Return (X, Y) of the center of cell containing provided text 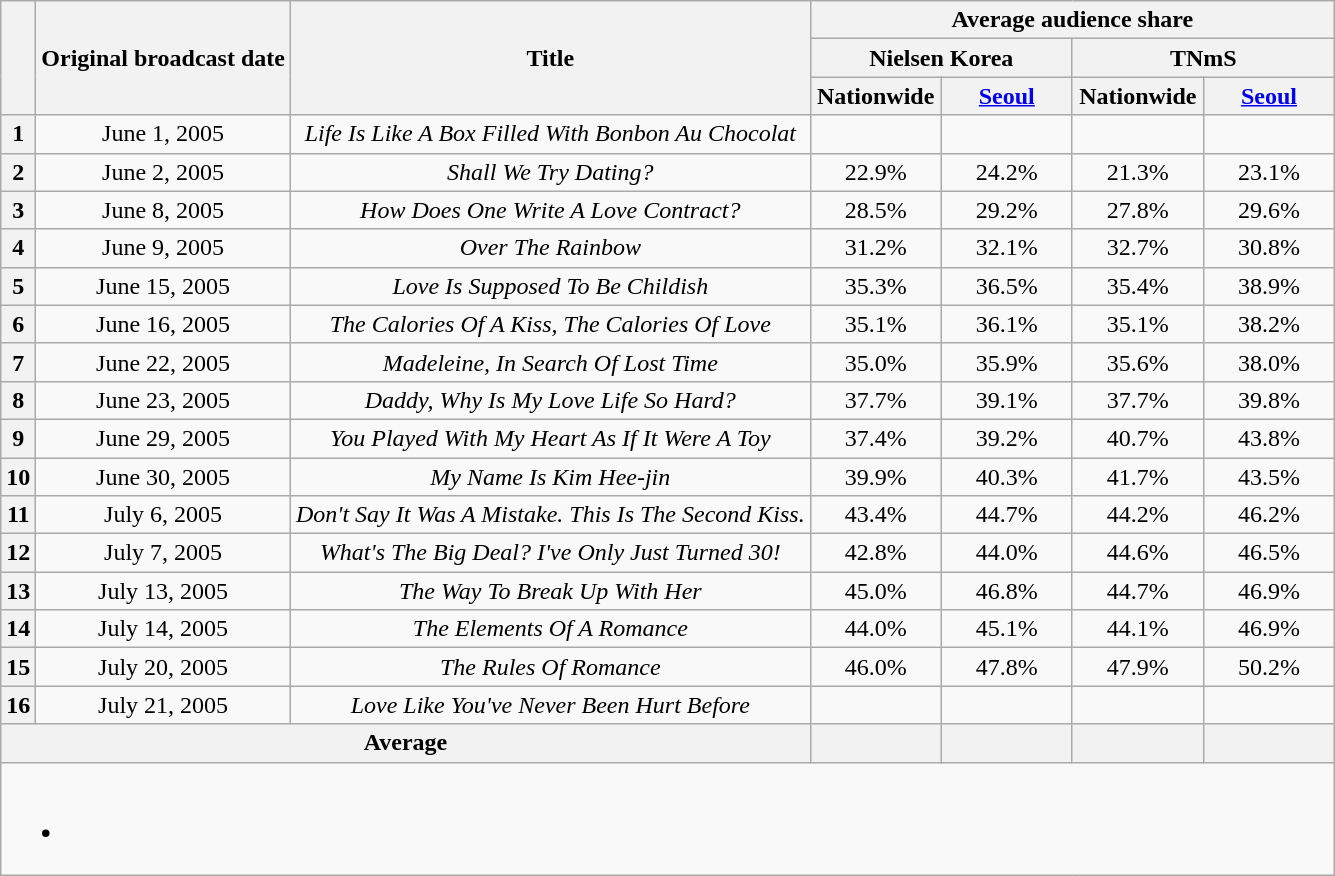
15 (18, 667)
40.7% (1138, 438)
42.8% (876, 553)
Don't Say It Was A Mistake. This Is The Second Kiss. (550, 515)
8 (18, 400)
22.9% (876, 172)
46.0% (876, 667)
47.9% (1138, 667)
37.4% (876, 438)
Life Is Like A Box Filled With Bonbon Au Chocolat (550, 134)
46.2% (1268, 515)
35.3% (876, 286)
43.8% (1268, 438)
35.6% (1138, 362)
The Rules Of Romance (550, 667)
TNmS (1203, 58)
Shall We Try Dating? (550, 172)
44.2% (1138, 515)
28.5% (876, 210)
46.8% (1006, 591)
47.8% (1006, 667)
Title (550, 58)
45.1% (1006, 629)
11 (18, 515)
June 29, 2005 (164, 438)
June 9, 2005 (164, 248)
39.1% (1006, 400)
35.0% (876, 362)
36.1% (1006, 324)
9 (18, 438)
44.1% (1138, 629)
Average (406, 743)
Over The Rainbow (550, 248)
June 23, 2005 (164, 400)
How Does One Write A Love Contract? (550, 210)
June 1, 2005 (164, 134)
3 (18, 210)
50.2% (1268, 667)
June 22, 2005 (164, 362)
July 7, 2005 (164, 553)
43.4% (876, 515)
32.1% (1006, 248)
6 (18, 324)
June 8, 2005 (164, 210)
16 (18, 705)
What's The Big Deal? I've Only Just Turned 30! (550, 553)
12 (18, 553)
2 (18, 172)
Madeleine, In Search Of Lost Time (550, 362)
39.8% (1268, 400)
32.7% (1138, 248)
July 14, 2005 (164, 629)
13 (18, 591)
21.3% (1138, 172)
35.9% (1006, 362)
July 21, 2005 (164, 705)
38.2% (1268, 324)
Original broadcast date (164, 58)
1 (18, 134)
31.2% (876, 248)
Love Like You've Never Been Hurt Before (550, 705)
10 (18, 477)
36.5% (1006, 286)
39.9% (876, 477)
June 15, 2005 (164, 286)
23.1% (1268, 172)
39.2% (1006, 438)
7 (18, 362)
29.2% (1006, 210)
45.0% (876, 591)
Average audience share (1072, 20)
46.5% (1268, 553)
38.0% (1268, 362)
40.3% (1006, 477)
30.8% (1268, 248)
The Calories Of A Kiss, The Calories Of Love (550, 324)
You Played With My Heart As If It Were A Toy (550, 438)
The Elements Of A Romance (550, 629)
June 30, 2005 (164, 477)
38.9% (1268, 286)
43.5% (1268, 477)
24.2% (1006, 172)
27.8% (1138, 210)
July 6, 2005 (164, 515)
41.7% (1138, 477)
14 (18, 629)
5 (18, 286)
44.6% (1138, 553)
June 16, 2005 (164, 324)
July 13, 2005 (164, 591)
Love Is Supposed To Be Childish (550, 286)
35.4% (1138, 286)
29.6% (1268, 210)
The Way To Break Up With Her (550, 591)
4 (18, 248)
June 2, 2005 (164, 172)
My Name Is Kim Hee-jin (550, 477)
Daddy, Why Is My Love Life So Hard? (550, 400)
Nielsen Korea (941, 58)
July 20, 2005 (164, 667)
